For the text-containing cell, return its midpoint in (X, Y) coordinate format. 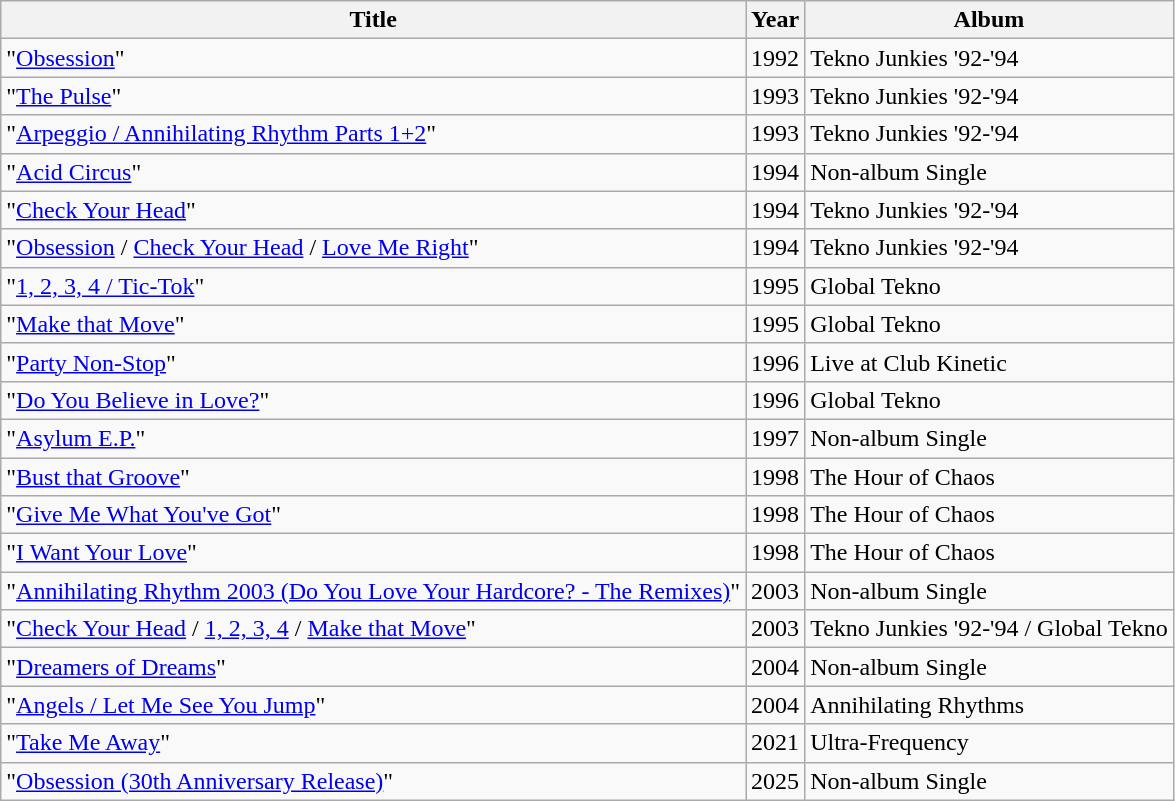
Album (990, 20)
"Check Your Head / 1, 2, 3, 4 / Make that Move" (374, 629)
2025 (776, 781)
1997 (776, 438)
Tekno Junkies '92-'94 / Global Tekno (990, 629)
"The Pulse" (374, 96)
"Do You Believe in Love?" (374, 400)
"Give Me What You've Got" (374, 515)
"Angels / Let Me See You Jump" (374, 705)
"Bust that Groove" (374, 477)
"Take Me Away" (374, 743)
Ultra-Frequency (990, 743)
"I Want Your Love" (374, 553)
"Annihilating Rhythm 2003 (Do You Love Your Hardcore? - The Remixes)" (374, 591)
"Acid Circus" (374, 172)
2021 (776, 743)
1992 (776, 58)
Annihilating Rhythms (990, 705)
Year (776, 20)
"Check Your Head" (374, 210)
"Asylum E.P." (374, 438)
Title (374, 20)
"Make that Move" (374, 324)
"Arpeggio / Annihilating Rhythm Parts 1+2" (374, 134)
"Dreamers of Dreams" (374, 667)
Live at Club Kinetic (990, 362)
"Party Non-Stop" (374, 362)
"Obsession / Check Your Head / Love Me Right" (374, 248)
"Obsession (30th Anniversary Release)" (374, 781)
"Obsession" (374, 58)
"1, 2, 3, 4 / Tic-Tok" (374, 286)
